Determine the (x, y) coordinate at the center of the cell enclosing the given text.  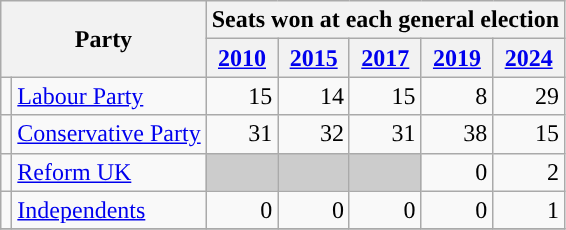
Conservative Party (109, 134)
32 (314, 134)
38 (457, 134)
2017 (385, 58)
2010 (242, 58)
Seats won at each general election (385, 20)
Independents (109, 210)
29 (529, 96)
2 (529, 172)
2019 (457, 58)
Reform UK (109, 172)
8 (457, 96)
Party (104, 39)
Labour Party (109, 96)
2015 (314, 58)
2024 (529, 58)
1 (529, 210)
14 (314, 96)
